Return the [x, y] coordinate for the center point of the cell that contains the specified text.  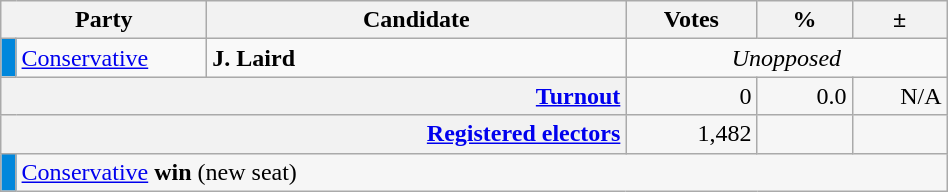
Party [104, 20]
% [804, 20]
1,482 [692, 134]
Unopposed [786, 58]
J. Laird [416, 58]
Votes [692, 20]
0.0 [804, 96]
Conservative win (new seat) [482, 172]
Candidate [416, 20]
Registered electors [314, 134]
± [900, 20]
Turnout [314, 96]
Conservative [112, 58]
0 [692, 96]
N/A [900, 96]
